Extract the [x, y] coordinate from the center of the cell holding the provided text.  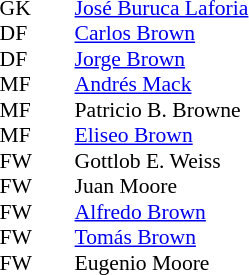
Carlos Brown [162, 33]
Andrés Mack [162, 85]
Patricio B. Browne [162, 110]
Tomás Brown [162, 237]
Alfredo Brown [162, 212]
Jorge Brown [162, 59]
Gottlob E. Weiss [162, 161]
Juan Moore [162, 187]
Eliseo Brown [162, 135]
